Output the (X, Y) coordinate of the center of the cell containing the given text.  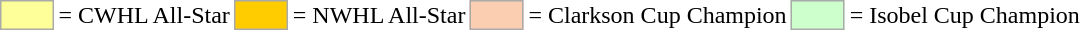
= Clarkson Cup Champion (658, 15)
= CWHL All-Star (144, 15)
= NWHL All-Star (379, 15)
